Find where the given text appears and provide that cell's center as [x, y] coordinate. 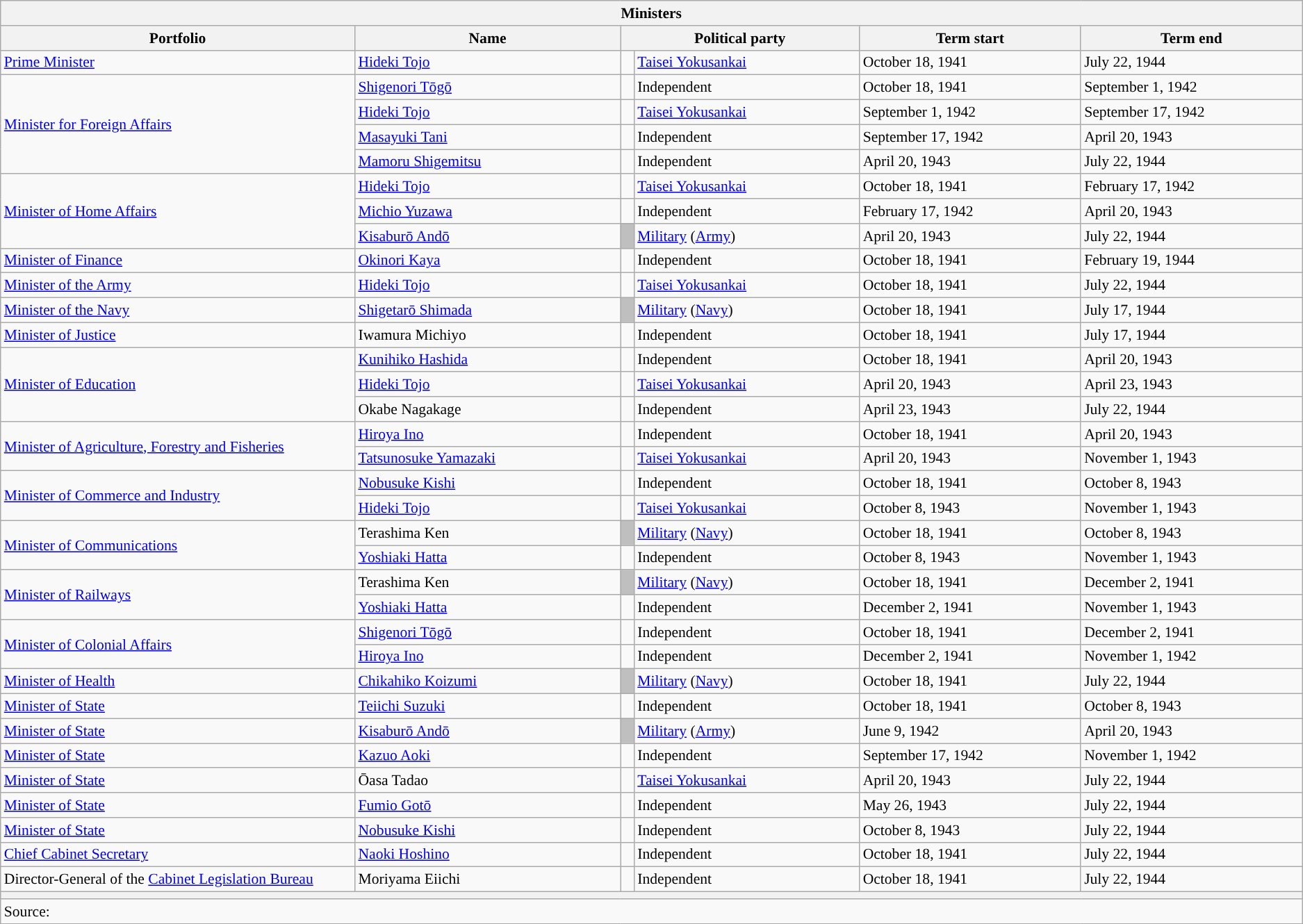
Director-General of the Cabinet Legislation Bureau [178, 880]
Minister for Foreign Affairs [178, 124]
Minister of Justice [178, 335]
Naoki Hoshino [487, 855]
Minister of Home Affairs [178, 211]
Minister of Education [178, 385]
Source: [652, 911]
Michio Yuzawa [487, 211]
June 9, 1942 [970, 731]
Ministers [652, 13]
Okabe Nagakage [487, 409]
Moriyama Eiichi [487, 880]
Portfolio [178, 38]
Teiichi Suzuki [487, 707]
Minister of the Army [178, 286]
Tatsunosuke Yamazaki [487, 459]
Ōasa Tadao [487, 781]
Term end [1191, 38]
Prime Minister [178, 63]
Kunihiko Hashida [487, 360]
Political party [740, 38]
Minister of Commerce and Industry [178, 496]
Chikahiko Koizumi [487, 682]
February 19, 1944 [1191, 261]
Chief Cabinet Secretary [178, 855]
Okinori Kaya [487, 261]
Term start [970, 38]
Minister of Agriculture, Forestry and Fisheries [178, 446]
Iwamura Michiyo [487, 335]
Minister of the Navy [178, 311]
Kazuo Aoki [487, 756]
Fumio Gotō [487, 805]
Minister of Communications [178, 545]
Shigetarō Shimada [487, 311]
Minister of Colonial Affairs [178, 645]
Minister of Health [178, 682]
May 26, 1943 [970, 805]
Minister of Finance [178, 261]
Name [487, 38]
Mamoru Shigemitsu [487, 162]
Minister of Railways [178, 595]
Masayuki Tani [487, 137]
